Find where the given text appears and provide that cell's center as [X, Y] coordinate. 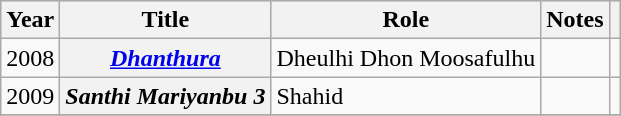
2008 [30, 58]
Shahid [406, 96]
Title [166, 20]
Santhi Mariyanbu 3 [166, 96]
Dheulhi Dhon Moosafulhu [406, 58]
Year [30, 20]
Role [406, 20]
2009 [30, 96]
Dhanthura [166, 58]
Notes [575, 20]
